From the cell containing the given text, extract its center point as (x, y) coordinate. 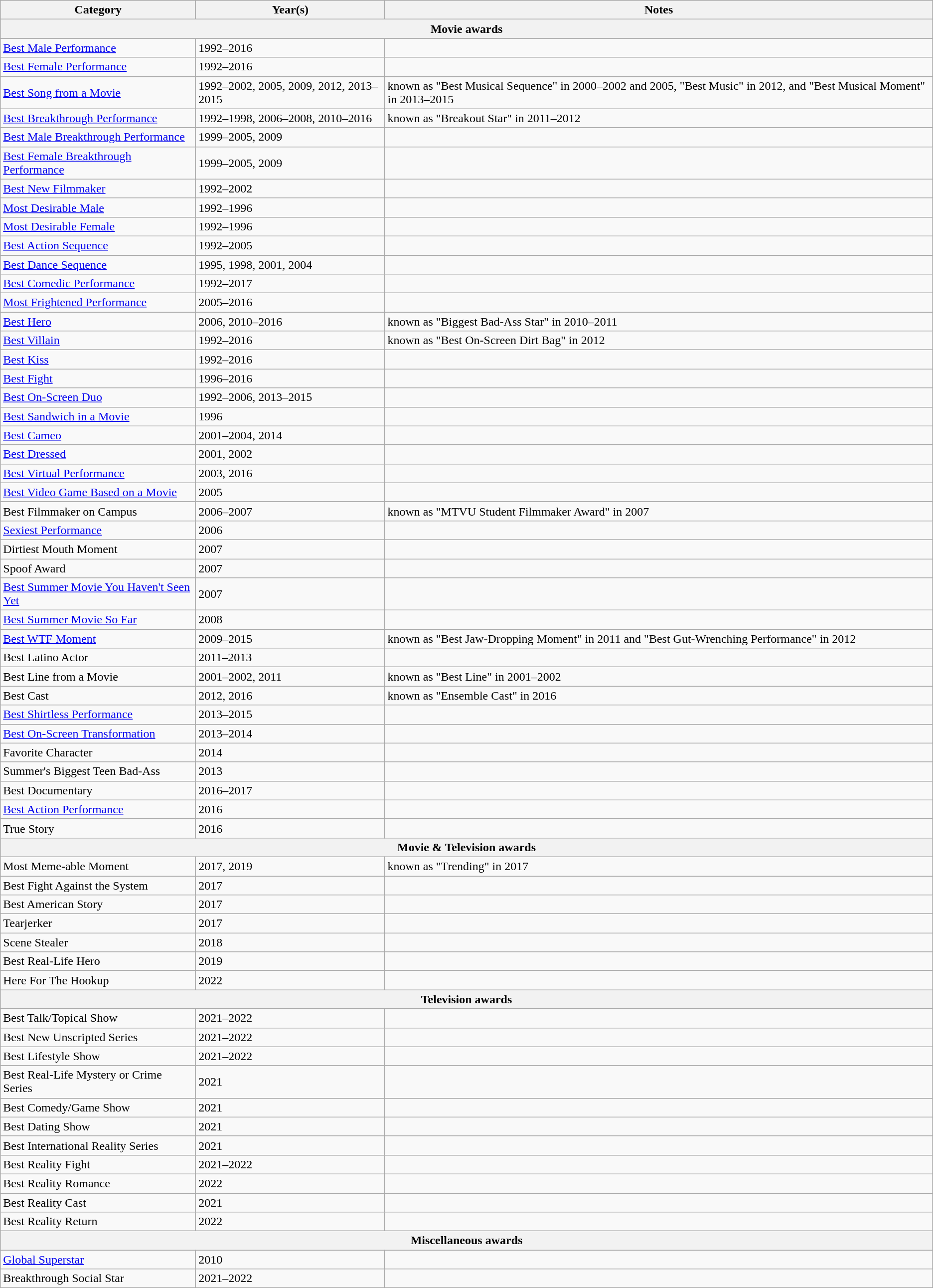
Tearjerker (98, 923)
2017, 2019 (290, 866)
Best Villain (98, 341)
Breakthrough Social Star (98, 1279)
Global Superstar (98, 1260)
Best Talk/Topical Show (98, 1018)
1992–2006, 2013–2015 (290, 397)
Best Reality Fight (98, 1164)
Best New Unscripted Series (98, 1037)
2001, 2002 (290, 454)
Best Sandwich in a Movie (98, 416)
Best Song from a Movie (98, 93)
known as "Best Line" in 2001–2002 (659, 677)
Movie awards (466, 29)
2005 (290, 492)
2011–2013 (290, 658)
Notes (659, 10)
Best Dressed (98, 454)
Best Summer Movie You Haven't Seen Yet (98, 594)
Best American Story (98, 905)
Miscellaneous awards (466, 1241)
2013–2015 (290, 715)
Best Reality Romance (98, 1183)
Best Breakthrough Performance (98, 118)
2013–2014 (290, 734)
Best Action Performance (98, 809)
Best On-Screen Duo (98, 397)
Best Male Breakthrough Performance (98, 137)
Here For The Hookup (98, 980)
Most Desirable Male (98, 207)
2014 (290, 752)
known as "Ensemble Cast" in 2016 (659, 696)
Dirtiest Mouth Moment (98, 549)
known as "Best On-Screen Dirt Bag" in 2012 (659, 341)
2009–2015 (290, 639)
Best International Reality Series (98, 1145)
Best Comedy/Game Show (98, 1107)
Most Desirable Female (98, 226)
Best Filmmaker on Campus (98, 511)
Best Action Sequence (98, 245)
Best Documentary (98, 790)
Best Fight (98, 378)
1996 (290, 416)
known as "Biggest Bad-Ass Star" in 2010–2011 (659, 322)
Year(s) (290, 10)
Sexiest Performance (98, 530)
Best Line from a Movie (98, 677)
True Story (98, 828)
Best Female Breakthrough Performance (98, 163)
Best Kiss (98, 360)
Most Frightened Performance (98, 303)
Best Reality Cast (98, 1202)
Best Hero (98, 322)
2018 (290, 942)
Category (98, 10)
Most Meme-able Moment (98, 866)
Best Cast (98, 696)
Best Virtual Performance (98, 473)
1992–2005 (290, 245)
1992–2002, 2005, 2009, 2012, 2013–2015 (290, 93)
2001–2002, 2011 (290, 677)
2019 (290, 961)
Best On-Screen Transformation (98, 734)
Best Summer Movie So Far (98, 620)
1992–1998, 2006–2008, 2010–2016 (290, 118)
1995, 1998, 2001, 2004 (290, 265)
Best Dating Show (98, 1126)
Scene Stealer (98, 942)
2006, 2010–2016 (290, 322)
Summer's Biggest Teen Bad-Ass (98, 771)
Best Video Game Based on a Movie (98, 492)
Best Latino Actor (98, 658)
known as "Best Musical Sequence" in 2000–2002 and 2005, "Best Music" in 2012, and "Best Musical Moment" in 2013–2015 (659, 93)
Best Comedic Performance (98, 284)
known as "Trending" in 2017 (659, 866)
1996–2016 (290, 378)
2016–2017 (290, 790)
known as "MTVU Student Filmmaker Award" in 2007 (659, 511)
Best Fight Against the System (98, 885)
1992–2002 (290, 188)
Best Reality Return (98, 1222)
2006 (290, 530)
1992–2017 (290, 284)
2001–2004, 2014 (290, 435)
2006–2007 (290, 511)
2008 (290, 620)
Best New Filmmaker (98, 188)
2010 (290, 1260)
2005–2016 (290, 303)
known as "Best Jaw-Dropping Moment" in 2011 and "Best Gut-Wrenching Performance" in 2012 (659, 639)
Spoof Award (98, 568)
Best WTF Moment (98, 639)
2003, 2016 (290, 473)
known as "Breakout Star" in 2011–2012 (659, 118)
2012, 2016 (290, 696)
Favorite Character (98, 752)
2013 (290, 771)
Best Dance Sequence (98, 265)
Best Cameo (98, 435)
Best Real-Life Mystery or Crime Series (98, 1082)
Television awards (466, 999)
Movie & Television awards (466, 847)
Best Male Performance (98, 48)
Best Real-Life Hero (98, 961)
Best Female Performance (98, 67)
Best Lifestyle Show (98, 1056)
Best Shirtless Performance (98, 715)
